Scan for the cell matching the given text and deliver its [X, Y] coordinate at center. 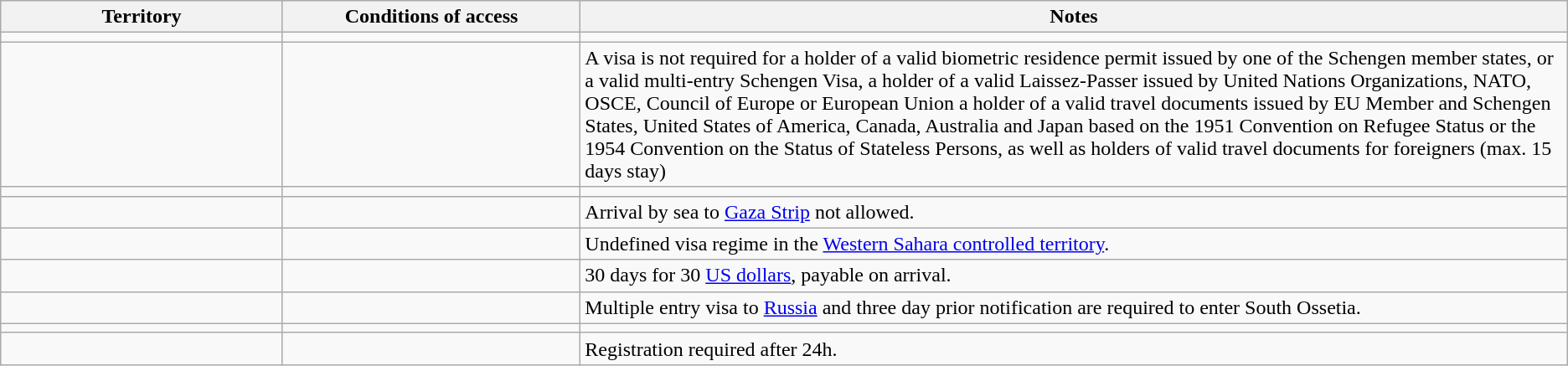
Conditions of access [431, 17]
30 days for 30 US dollars, payable on arrival. [1074, 276]
Undefined visa regime in the Western Sahara controlled territory. [1074, 244]
Arrival by sea to Gaza Strip not allowed. [1074, 212]
Multiple entry visa to Russia and three day prior notification are required to enter South Ossetia. [1074, 307]
Registration required after 24h. [1074, 348]
Notes [1074, 17]
Territory [142, 17]
